Return [X, Y] of the center of cell containing provided text 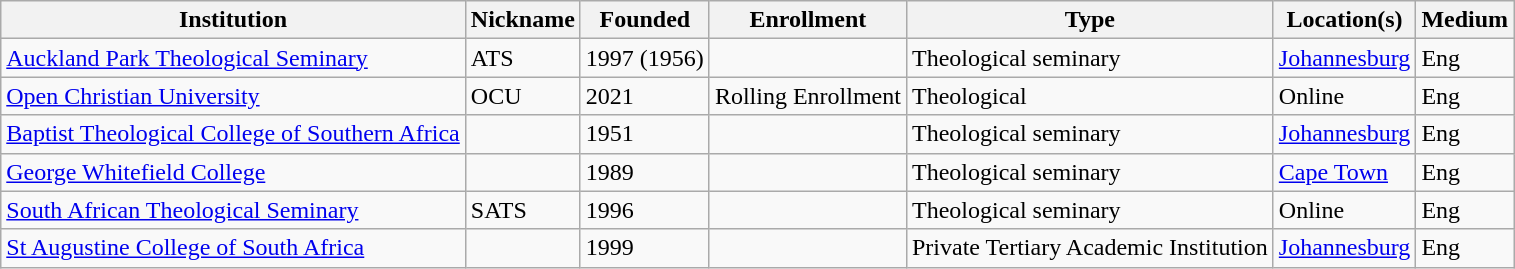
Medium [1465, 20]
ATS [522, 58]
St Augustine College of South Africa [234, 248]
1999 [644, 248]
Location(s) [1344, 20]
Private Tertiary Academic Institution [1090, 248]
Type [1090, 20]
OCU [522, 96]
Open Christian University [234, 96]
2021 [644, 96]
Auckland Park Theological Seminary [234, 58]
Baptist Theological College of Southern Africa [234, 134]
Rolling Enrollment [808, 96]
Cape Town [1344, 172]
South African Theological Seminary [234, 210]
Nickname [522, 20]
1997 (1956) [644, 58]
George Whitefield College [234, 172]
1951 [644, 134]
Institution [234, 20]
Founded [644, 20]
Enrollment [808, 20]
Theological [1090, 96]
1996 [644, 210]
1989 [644, 172]
SATS [522, 210]
